Find where the given text appears and provide that cell's center as [x, y] coordinate. 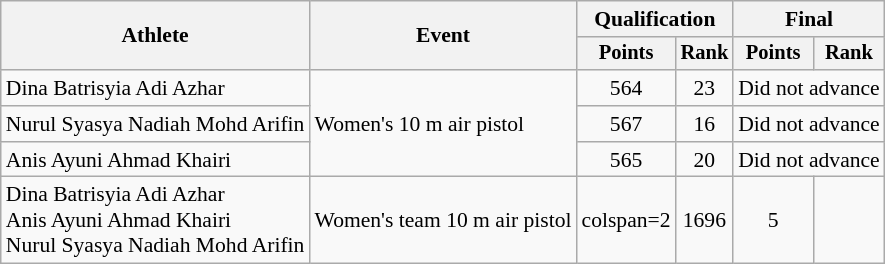
Women's team 10 m air pistol [442, 220]
20 [705, 160]
Nurul Syasya Nadiah Mohd Arifin [156, 124]
colspan=2 [626, 220]
16 [705, 124]
Dina Batrisyia Adi Azhar [156, 88]
Qualification [656, 19]
565 [626, 160]
Final [809, 19]
Anis Ayuni Ahmad Khairi [156, 160]
Event [442, 36]
567 [626, 124]
23 [705, 88]
Dina Batrisyia Adi AzharAnis Ayuni Ahmad KhairiNurul Syasya Nadiah Mohd Arifin [156, 220]
Women's 10 m air pistol [442, 124]
564 [626, 88]
1696 [705, 220]
Athlete [156, 36]
5 [773, 220]
